Provide the [X, Y] coordinate of the cell's center where the given text is located.  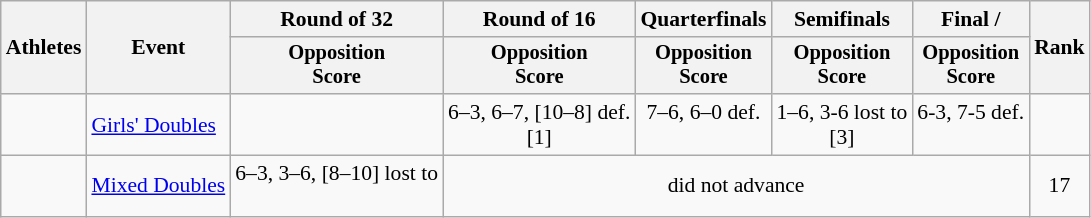
6-3, 7-5 def. [970, 124]
Semifinals [842, 19]
17 [1060, 186]
Final / [970, 19]
Quarterfinals [703, 19]
Round of 32 [336, 19]
6–3, 3–6, [8–10] lost to [336, 186]
did not advance [736, 186]
1–6, 3-6 lost to [3] [842, 124]
Rank [1060, 48]
Event [158, 48]
Mixed Doubles [158, 186]
Girls' Doubles [158, 124]
Round of 16 [539, 19]
Athletes [44, 48]
6–3, 6–7, [10–8] def. [1] [539, 124]
7–6, 6–0 def. [703, 124]
